Return (X, Y) of the center of cell containing provided text 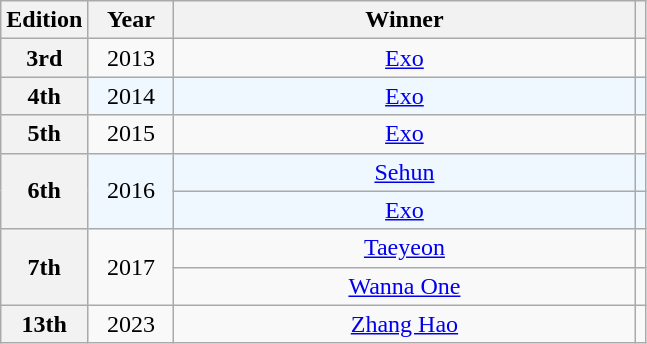
5th (44, 134)
13th (44, 324)
2016 (131, 191)
Winner (404, 20)
Year (131, 20)
2013 (131, 58)
2014 (131, 96)
Edition (44, 20)
6th (44, 191)
Sehun (404, 172)
Zhang Hao (404, 324)
7th (44, 267)
Taeyeon (404, 248)
2023 (131, 324)
2017 (131, 267)
4th (44, 96)
2015 (131, 134)
Wanna One (404, 286)
3rd (44, 58)
